From the cell containing the given text, extract its center point as [x, y] coordinate. 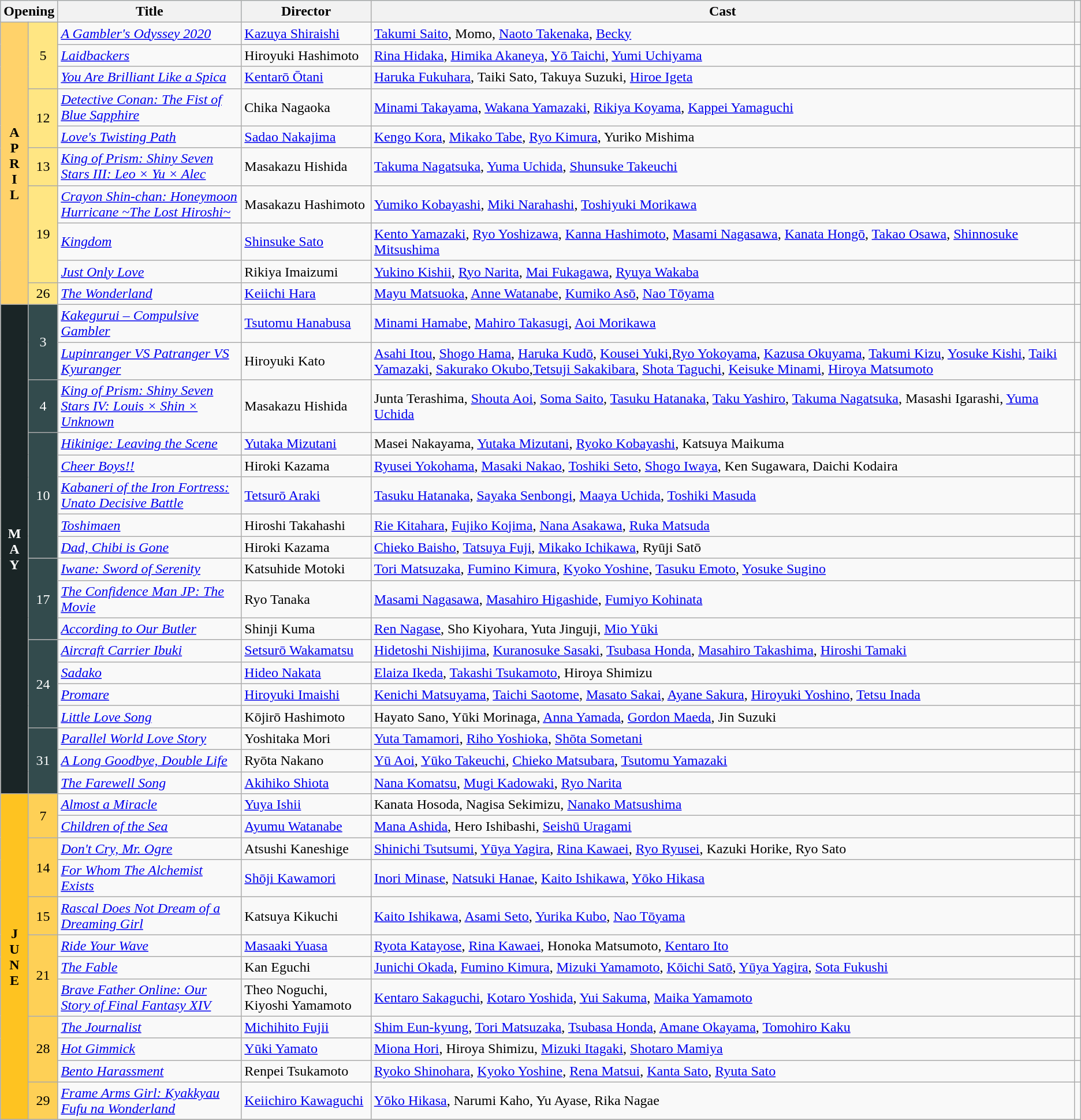
21 [43, 976]
Rikiya Imaizumi [306, 271]
Kengo Kora, Mikako Tabe, Ryo Kimura, Yuriko Mishima [722, 137]
Ryota Katayose, Rina Kawaei, Honoka Matsumoto, Kentaro Ito [722, 946]
You Are Brilliant Like a Spica [150, 77]
Miona Hori, Hiroya Shimizu, Mizuki Itagaki, Shotaro Mamiya [722, 1049]
Cheer Boys!! [150, 466]
Mana Ashida, Hero Ishibashi, Seishū Uragami [722, 827]
Almost a Miracle [150, 805]
Promare [150, 695]
Inori Minase, Natsuki Hanae, Kaito Ishikawa, Yōko Hikasa [722, 879]
Aircraft Carrier Ibuki [150, 651]
Tetsurō Araki [306, 495]
Kanata Hosoda, Nagisa Sekimizu, Nanako Matsushima [722, 805]
14 [43, 867]
Mayu Matsuoka, Anne Watanabe, Kumiko Asō, Nao Tōyama [722, 293]
Masakazu Hashimoto [306, 204]
Theo Noguchi, Kiyoshi Yamamoto [306, 998]
A Long Goodbye, Double Life [150, 760]
Ryōta Nakano [306, 760]
4 [43, 406]
Iwane: Sword of Serenity [150, 569]
Yumiko Kobayashi, Miki Narahashi, Toshiyuki Morikawa [722, 204]
Ride Your Wave [150, 946]
Bento Harassment [150, 1071]
Shim Eun-kyung, Tori Matsuzaka, Tsubasa Honda, Amane Okayama, Tomohiro Kaku [722, 1027]
Hiroyuki Kato [306, 360]
Hideo Nakata [306, 673]
Kenichi Matsuyama, Taichi Saotome, Masato Sakai, Ayane Sakura, Hiroyuki Yoshino, Tetsu Inada [722, 695]
24 [43, 684]
Nana Komatsu, Mugi Kadowaki, Ryo Narita [722, 782]
Ryo Tanaka [306, 599]
Kabaneri of the Iron Fortress: Unato Decisive Battle [150, 495]
Yukino Kishii, Ryo Narita, Mai Fukagawa, Ryuya Wakaba [722, 271]
Michihito Fujii [306, 1027]
Crayon Shin-chan: Honeymoon Hurricane ~The Lost Hiroshi~ [150, 204]
A Gambler's Odyssey 2020 [150, 33]
Toshimaen [150, 525]
Yūki Yamato [306, 1049]
Opening [29, 12]
APRIL [15, 164]
Shinichi Tsutsumi, Yūya Yagira, Rina Kawaei, Ryo Ryusei, Kazuki Horike, Ryo Sato [722, 849]
Rascal Does Not Dream of a Dreaming Girl [150, 916]
Junta Terashima, Shouta Aoi, Soma Saito, Tasuku Hatanaka, Taku Yashiro, Takuma Nagatsuka, Masashi Igarashi, Yuma Uchida [722, 406]
Yōko Hikasa, Narumi Kaho, Yu Ayase, Rika Nagae [722, 1100]
Hidetoshi Nishijima, Kuranosuke Sasaki, Tsubasa Honda, Masahiro Takashima, Hiroshi Tamaki [722, 651]
19 [43, 234]
Parallel World Love Story [150, 738]
Little Love Song [150, 716]
3 [43, 342]
Minami Takayama, Wakana Yamazaki, Rikiya Koyama, Kappei Yamaguchi [722, 107]
Haruka Fukuhara, Taiki Sato, Takuya Suzuki, Hiroe Igeta [722, 77]
Masaaki Yuasa [306, 946]
15 [43, 916]
Cast [722, 12]
Dad, Chibi is Gone [150, 547]
Junichi Okada, Fumino Kimura, Mizuki Yamamoto, Kōichi Satō, Yūya Yagira, Sota Fukushi [722, 968]
The Farewell Song [150, 782]
Kan Eguchi [306, 968]
Takumi Saito, Momo, Naoto Takenaka, Becky [722, 33]
Elaiza Ikeda, Takashi Tsukamoto, Hiroya Shimizu [722, 673]
Title [150, 12]
Chika Nagaoka [306, 107]
Renpei Tsukamoto [306, 1071]
5 [43, 55]
The Confidence Man JP: The Movie [150, 599]
Detective Conan: The Fist of Blue Sapphire [150, 107]
Laidbackers [150, 55]
King of Prism: Shiny Seven Stars III: Leo × Yu × Alec [150, 166]
Yuya Ishii [306, 805]
Ryusei Yokohama, Masaki Nakao, Toshiki Seto, Shogo Iwaya, Ken Sugawara, Daichi Kodaira [722, 466]
Ren Nagase, Sho Kiyohara, Yuta Jinguji, Mio Yūki [722, 629]
Kaito Ishikawa, Asami Seto, Yurika Kubo, Nao Tōyama [722, 916]
Sadako [150, 673]
The Wonderland [150, 293]
Sadao Nakajima [306, 137]
Shōji Kawamori [306, 879]
Hot Gimmick [150, 1049]
Akihiko Shiota [306, 782]
Atsushi Kaneshige [306, 849]
King of Prism: Shiny Seven Stars IV: Louis × Shin × Unknown [150, 406]
MAY [15, 548]
JUNE [15, 957]
Minami Hamabe, Mahiro Takasugi, Aoi Morikawa [722, 323]
Masami Nagasawa, Masahiro Higashide, Fumiyo Kohinata [722, 599]
Kentarō Ōtani [306, 77]
Yutaka Mizutani [306, 444]
Katsuya Kikuchi [306, 916]
Chieko Baisho, Tatsuya Fuji, Mikako Ichikawa, Ryūji Satō [722, 547]
Kentaro Sakaguchi, Kotaro Yoshida, Yui Sakuma, Maika Yamamoto [722, 998]
Masei Nakayama, Yutaka Mizutani, Ryoko Kobayashi, Katsuya Maikuma [722, 444]
Just Only Love [150, 271]
29 [43, 1100]
Kazuya Shiraishi [306, 33]
Lupinranger VS Patranger VS Kyuranger [150, 360]
Don't Cry, Mr. Ogre [150, 849]
Hiroshi Takahashi [306, 525]
Director [306, 12]
13 [43, 166]
Rina Hidaka, Himika Akaneya, Yō Taichi, Yumi Uchiyama [722, 55]
Brave Father Online: Our Story of Final Fantasy XIV [150, 998]
Keiichiro Kawaguchi [306, 1100]
Ryoko Shinohara, Kyoko Yoshine, Rena Matsui, Kanta Sato, Ryuta Sato [722, 1071]
Kingdom [150, 241]
Kento Yamazaki, Ryo Yoshizawa, Kanna Hashimoto, Masami Nagasawa, Kanata Hongō, Takao Osawa, Shinnosuke Mitsushima [722, 241]
Tori Matsuzaka, Fumino Kimura, Kyoko Yoshine, Tasuku Emoto, Yosuke Sugino [722, 569]
17 [43, 599]
28 [43, 1049]
The Journalist [150, 1027]
Love's Twisting Path [150, 137]
According to Our Butler [150, 629]
Katsuhide Motoki [306, 569]
Tsutomu Hanabusa [306, 323]
Hayato Sano, Yūki Morinaga, Anna Yamada, Gordon Maeda, Jin Suzuki [722, 716]
Keiichi Hara [306, 293]
Hikinige: Leaving the Scene [150, 444]
Kakegurui – Compulsive Gambler [150, 323]
12 [43, 118]
Yuta Tamamori, Riho Yoshioka, Shōta Sometani [722, 738]
Rie Kitahara, Fujiko Kojima, Nana Asakawa, Ruka Matsuda [722, 525]
Takuma Nagatsuka, Yuma Uchida, Shunsuke Takeuchi [722, 166]
Hiroyuki Hashimoto [306, 55]
The Fable [150, 968]
10 [43, 495]
For Whom The Alchemist Exists [150, 879]
26 [43, 293]
Shinsuke Sato [306, 241]
Setsurō Wakamatsu [306, 651]
31 [43, 760]
Ayumu Watanabe [306, 827]
Children of the Sea [150, 827]
Tasuku Hatanaka, Sayaka Senbongi, Maaya Uchida, Toshiki Masuda [722, 495]
Frame Arms Girl: Kyakkyau Fufu na Wonderland [150, 1100]
Kōjirō Hashimoto [306, 716]
Yoshitaka Mori [306, 738]
7 [43, 816]
Hiroyuki Imaishi [306, 695]
Yū Aoi, Yūko Takeuchi, Chieko Matsubara, Tsutomu Yamazaki [722, 760]
Shinji Kuma [306, 629]
